Pinpoint the cell where the given text exists, returning its (X, Y) midpoint coordinate. 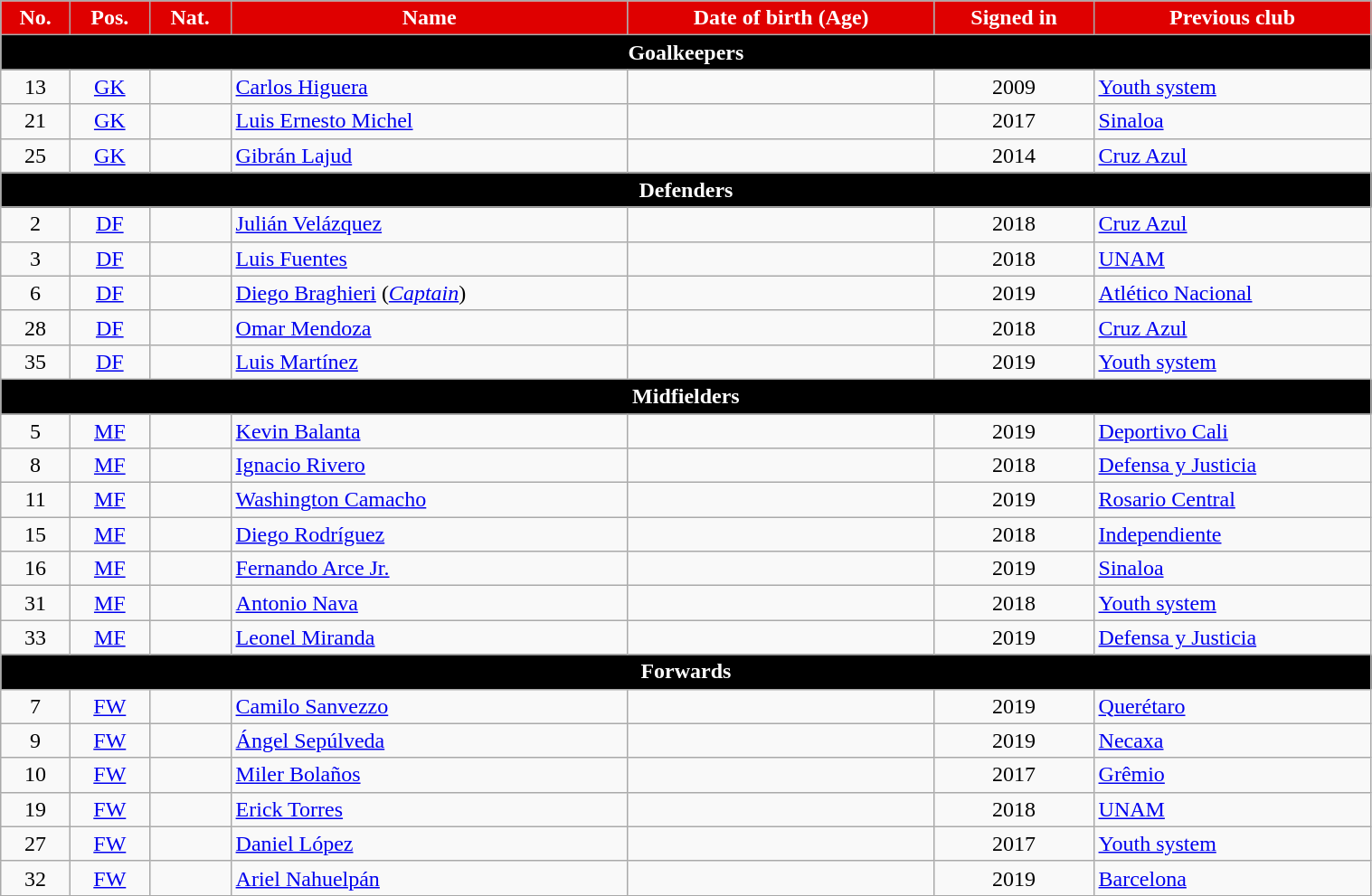
Antonio Nava (429, 603)
Grêmio (1232, 775)
Ángel Sepúlveda (429, 740)
Erick Torres (429, 809)
35 (36, 362)
3 (36, 259)
Diego Rodríguez (429, 534)
Signed in (1014, 18)
Daniel López (429, 844)
8 (36, 466)
Goalkeepers (686, 52)
25 (36, 156)
Pos. (109, 18)
6 (36, 293)
19 (36, 809)
Luis Ernesto Michel (429, 121)
27 (36, 844)
Ariel Nahuelpán (429, 878)
5 (36, 431)
Ignacio Rivero (429, 466)
Kevin Balanta (429, 431)
Miler Bolaños (429, 775)
Forwards (686, 672)
Name (429, 18)
Omar Mendoza (429, 327)
21 (36, 121)
16 (36, 569)
Gibrán Lajud (429, 156)
32 (36, 878)
13 (36, 87)
Date of birth (Age) (781, 18)
15 (36, 534)
Independiente (1232, 534)
Deportivo Cali (1232, 431)
Querétaro (1232, 706)
9 (36, 740)
Barcelona (1232, 878)
Leonel Miranda (429, 637)
33 (36, 637)
Nat. (190, 18)
7 (36, 706)
Previous club (1232, 18)
10 (36, 775)
Carlos Higuera (429, 87)
Washington Camacho (429, 500)
Rosario Central (1232, 500)
Atlético Nacional (1232, 293)
Camilo Sanvezzo (429, 706)
Fernando Arce Jr. (429, 569)
2009 (1014, 87)
2014 (1014, 156)
Necaxa (1232, 740)
Luis Fuentes (429, 259)
No. (36, 18)
Defenders (686, 190)
Midfielders (686, 396)
11 (36, 500)
Diego Braghieri (Captain) (429, 293)
28 (36, 327)
Luis Martínez (429, 362)
Julián Velázquez (429, 224)
2 (36, 224)
31 (36, 603)
